From the cell containing the given text, extract its center point as (x, y) coordinate. 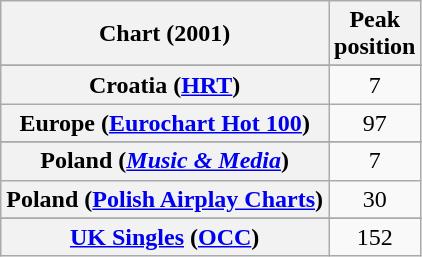
Europe (Eurochart Hot 100) (165, 123)
Peakposition (375, 34)
Croatia (HRT) (165, 85)
97 (375, 123)
30 (375, 199)
Chart (2001) (165, 34)
Poland (Music & Media) (165, 161)
152 (375, 237)
Poland (Polish Airplay Charts) (165, 199)
UK Singles (OCC) (165, 237)
